Find where the given text appears and provide that cell's center as (x, y) coordinate. 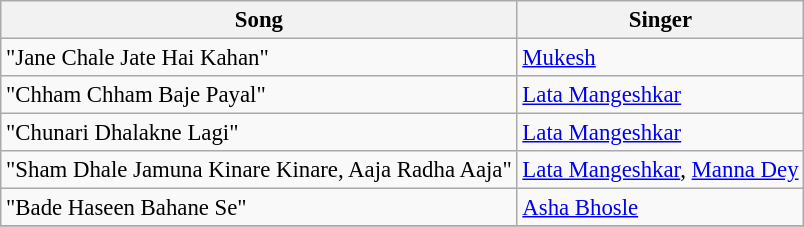
"Chham Chham Baje Payal" (259, 95)
"Sham Dhale Jamuna Kinare Kinare, Aaja Radha Aaja" (259, 170)
Lata Mangeshkar, Manna Dey (660, 170)
Song (259, 20)
"Jane Chale Jate Hai Kahan" (259, 58)
Mukesh (660, 58)
Singer (660, 20)
"Bade Haseen Bahane Se" (259, 208)
"Chunari Dhalakne Lagi" (259, 133)
Asha Bhosle (660, 208)
